Pinpoint the cell where the given text exists, returning its [x, y] midpoint coordinate. 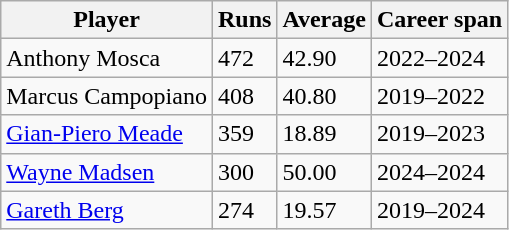
Gian-Piero Meade [107, 134]
2019–2022 [439, 96]
Gareth Berg [107, 210]
18.89 [324, 134]
Player [107, 20]
274 [244, 210]
50.00 [324, 172]
Marcus Campopiano [107, 96]
408 [244, 96]
Runs [244, 20]
359 [244, 134]
2024–2024 [439, 172]
2022–2024 [439, 58]
2019–2024 [439, 210]
19.57 [324, 210]
40.80 [324, 96]
Career span [439, 20]
42.90 [324, 58]
Average [324, 20]
2019–2023 [439, 134]
Wayne Madsen [107, 172]
472 [244, 58]
Anthony Mosca [107, 58]
300 [244, 172]
